From the cell containing the given text, extract its center point as (X, Y) coordinate. 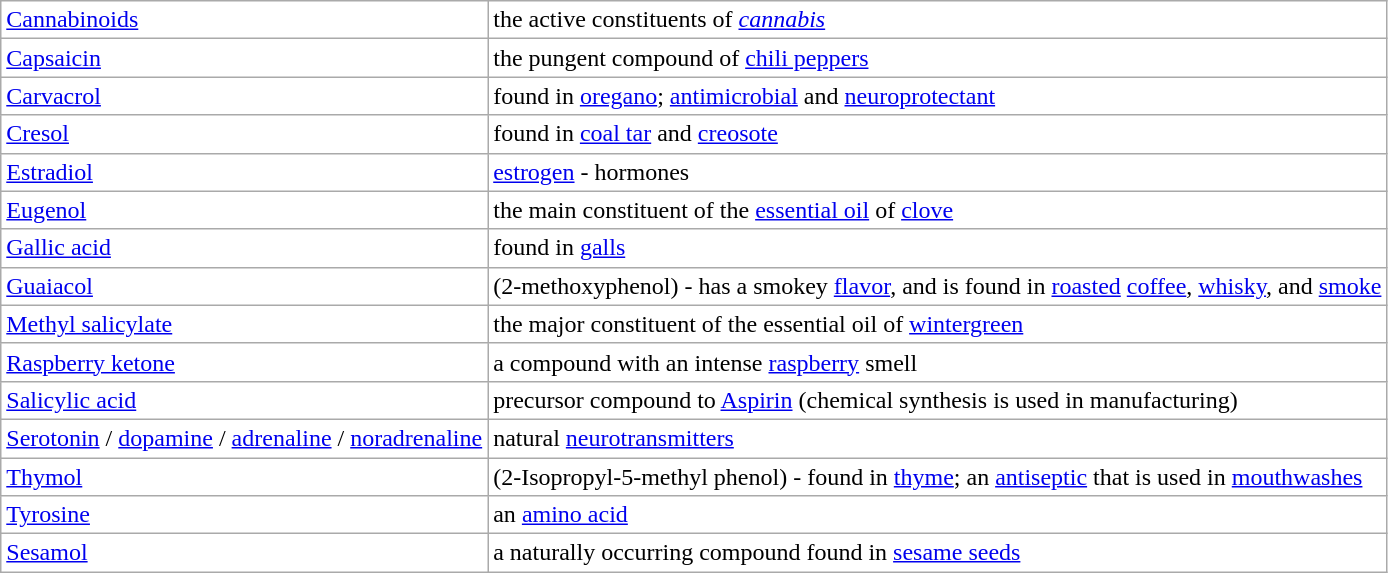
found in coal tar and creosote (938, 134)
(2-Isopropyl-5-methyl phenol) - found in thyme; an antiseptic that is used in mouthwashes (938, 477)
estrogen - hormones (938, 172)
Estradiol (244, 172)
the pungent compound of chili peppers (938, 58)
Cannabinoids (244, 20)
Capsaicin (244, 58)
Thymol (244, 477)
Salicylic acid (244, 400)
the active constituents of cannabis (938, 20)
(2-methoxyphenol) - has a smokey flavor, and is found in roasted coffee, whisky, and smoke (938, 286)
the major constituent of the essential oil of wintergreen (938, 324)
precursor compound to Aspirin (chemical synthesis is used in manufacturing) (938, 400)
natural neurotransmitters (938, 438)
a compound with an intense raspberry smell (938, 362)
Eugenol (244, 210)
Tyrosine (244, 515)
Guaiacol (244, 286)
found in galls (938, 248)
an amino acid (938, 515)
Sesamol (244, 553)
Methyl salicylate (244, 324)
found in oregano; antimicrobial and neuroprotectant (938, 96)
Raspberry ketone (244, 362)
Serotonin / dopamine / adrenaline / noradrenaline (244, 438)
Gallic acid (244, 248)
the main constituent of the essential oil of clove (938, 210)
Carvacrol (244, 96)
Cresol (244, 134)
a naturally occurring compound found in sesame seeds (938, 553)
